For the text-containing cell, return its midpoint in [X, Y] coordinate format. 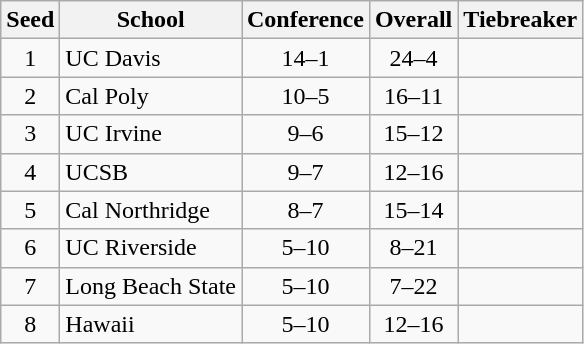
6 [30, 248]
7–22 [413, 286]
4 [30, 172]
15–14 [413, 210]
Conference [306, 20]
8–7 [306, 210]
Seed [30, 20]
8–21 [413, 248]
15–12 [413, 134]
UCSB [151, 172]
Cal Northridge [151, 210]
Hawaii [151, 324]
7 [30, 286]
14–1 [306, 58]
10–5 [306, 96]
3 [30, 134]
9–7 [306, 172]
16–11 [413, 96]
2 [30, 96]
1 [30, 58]
24–4 [413, 58]
School [151, 20]
5 [30, 210]
UC Riverside [151, 248]
8 [30, 324]
9–6 [306, 134]
Cal Poly [151, 96]
UC Davis [151, 58]
Overall [413, 20]
Tiebreaker [520, 20]
UC Irvine [151, 134]
Long Beach State [151, 286]
